Provide the (x, y) coordinate of the cell's center where the given text is located.  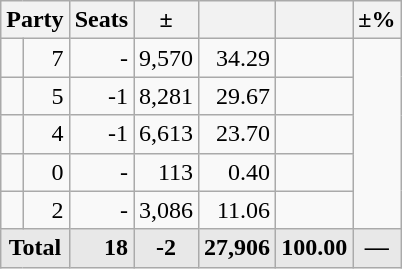
11.06 (238, 210)
100.00 (314, 248)
18 (101, 248)
23.70 (238, 134)
9,570 (166, 58)
0.40 (238, 172)
4 (46, 134)
Total (35, 248)
± (166, 20)
0 (46, 172)
±% (377, 20)
2 (46, 210)
34.29 (238, 58)
5 (46, 96)
7 (46, 58)
27,906 (238, 248)
113 (166, 172)
-2 (166, 248)
Party (35, 20)
29.67 (238, 96)
3,086 (166, 210)
— (377, 248)
6,613 (166, 134)
8,281 (166, 96)
Seats (101, 20)
